Determine the (X, Y) coordinate at the center of the cell enclosing the given text.  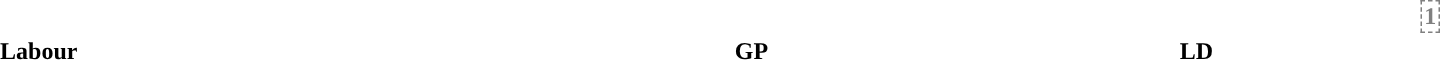
3 (751, 16)
1 (1430, 16)
2 (1196, 16)
